Return [x, y] of the center of cell containing provided text 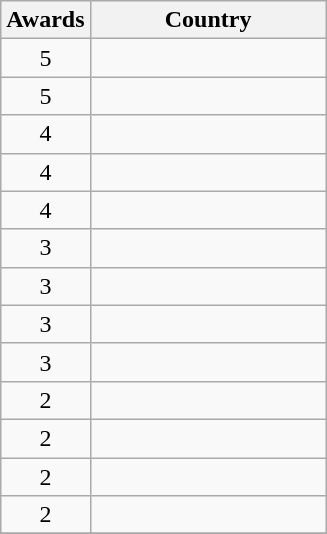
Awards [46, 20]
Country [208, 20]
